From the cell containing the given text, extract its center point as [x, y] coordinate. 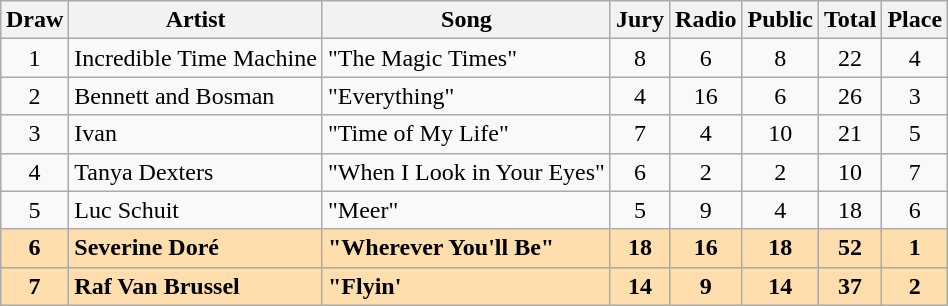
"When I Look in Your Eyes" [466, 172]
"Time of My Life" [466, 134]
52 [850, 248]
"Flyin' [466, 286]
21 [850, 134]
Incredible Time Machine [196, 58]
Total [850, 20]
Radio [706, 20]
"Everything" [466, 96]
Tanya Dexters [196, 172]
"Meer" [466, 210]
Draw [34, 20]
"Wherever You'll Be" [466, 248]
Public [780, 20]
Ivan [196, 134]
Jury [640, 20]
"The Magic Times" [466, 58]
37 [850, 286]
Bennett and Bosman [196, 96]
Raf Van Brussel [196, 286]
Song [466, 20]
Severine Doré [196, 248]
Place [915, 20]
22 [850, 58]
26 [850, 96]
Artist [196, 20]
Luc Schuit [196, 210]
